Determine the [X, Y] coordinate at the center of the cell enclosing the given text.  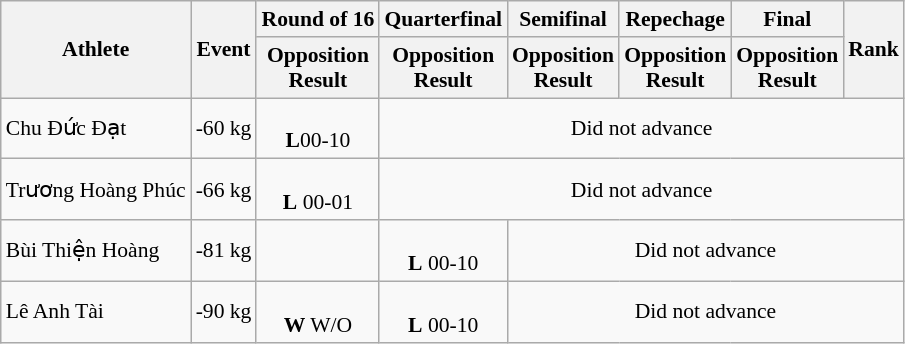
Repechage [675, 19]
Event [224, 50]
Round of 16 [318, 19]
Bùi Thiện Hoàng [96, 250]
L 00-01 [318, 190]
-66 kg [224, 190]
Final [787, 19]
Athlete [96, 50]
Lê Anh Tài [96, 312]
-90 kg [224, 312]
Quarterfinal [443, 19]
L00-10 [318, 128]
Trương Hoàng Phúc [96, 190]
Semifinal [563, 19]
-81 kg [224, 250]
W W/O [318, 312]
Rank [874, 50]
Chu Đức Đạt [96, 128]
-60 kg [224, 128]
